Identify which cell holds the provided text, then report its (X, Y) central coordinate. 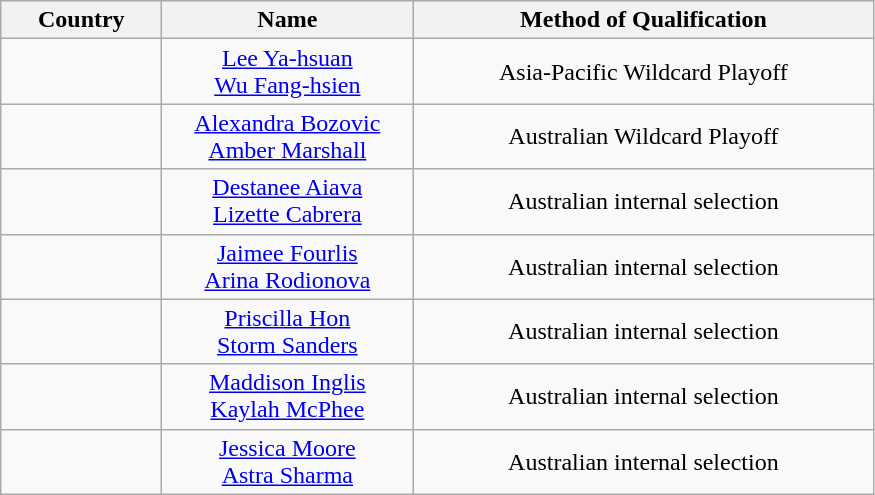
Name (288, 20)
Country (82, 20)
Lee Ya-hsuanWu Fang-hsien (288, 72)
Jessica MooreAstra Sharma (288, 462)
Priscilla HonStorm Sanders (288, 332)
Maddison InglisKaylah McPhee (288, 396)
Jaimee FourlisArina Rodionova (288, 266)
Destanee AiavaLizette Cabrera (288, 202)
Method of Qualification (644, 20)
Alexandra BozovicAmber Marshall (288, 136)
Asia-Pacific Wildcard Playoff (644, 72)
Australian Wildcard Playoff (644, 136)
